Scan for the cell matching the given text and deliver its [X, Y] coordinate at center. 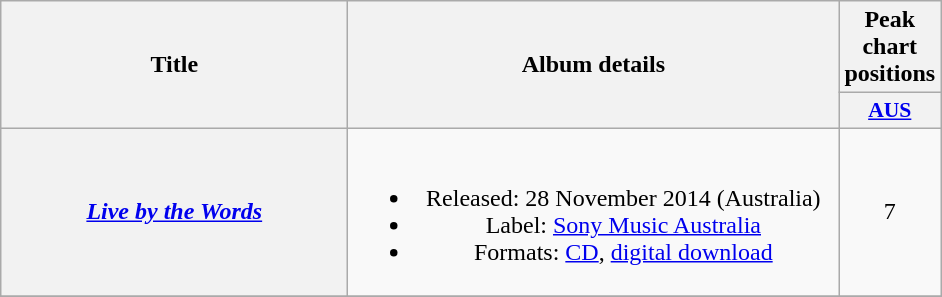
Live by the Words [174, 212]
AUS [890, 111]
7 [890, 212]
Title [174, 65]
Released: 28 November 2014 (Australia)Label: Sony Music AustraliaFormats: CD, digital download [594, 212]
Album details [594, 65]
Peak chart positions [890, 47]
